Locate the cell with the specified text and output its [x, y] center coordinate. 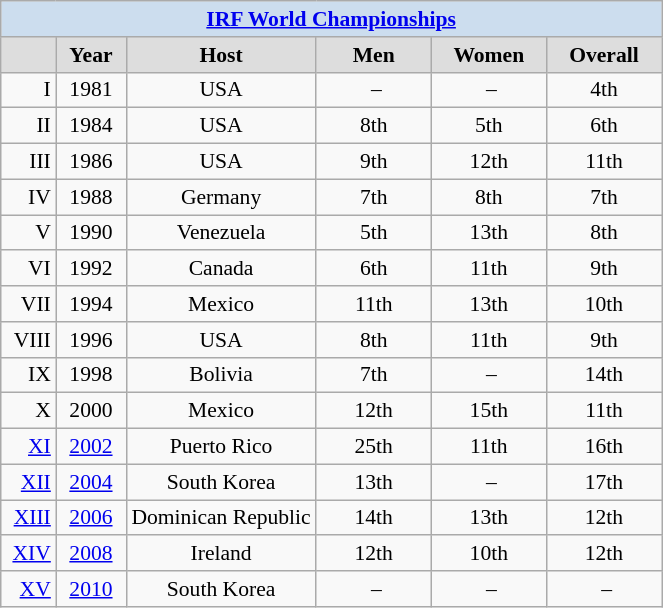
IRF World Championships [332, 19]
1981 [91, 90]
2008 [91, 554]
V [28, 233]
IX [28, 375]
XIII [28, 518]
4th [604, 90]
II [28, 126]
1986 [91, 162]
1988 [91, 197]
Dominican Republic [221, 518]
III [28, 162]
IV [28, 197]
VIII [28, 340]
Venezuela [221, 233]
Puerto Rico [221, 447]
1998 [91, 375]
Year [91, 55]
17th [604, 482]
XII [28, 482]
XV [28, 589]
15th [488, 411]
I [28, 90]
Women [488, 55]
1992 [91, 269]
XI [28, 447]
16th [604, 447]
XIV [28, 554]
Germany [221, 197]
2004 [91, 482]
1994 [91, 304]
Host [221, 55]
2002 [91, 447]
Canada [221, 269]
X [28, 411]
Men [374, 55]
1984 [91, 126]
VII [28, 304]
Ireland [221, 554]
2006 [91, 518]
2010 [91, 589]
Bolivia [221, 375]
2000 [91, 411]
VI [28, 269]
1990 [91, 233]
1996 [91, 340]
Overall [604, 55]
25th [374, 447]
